Locate the cell with the specified text and output its [X, Y] center coordinate. 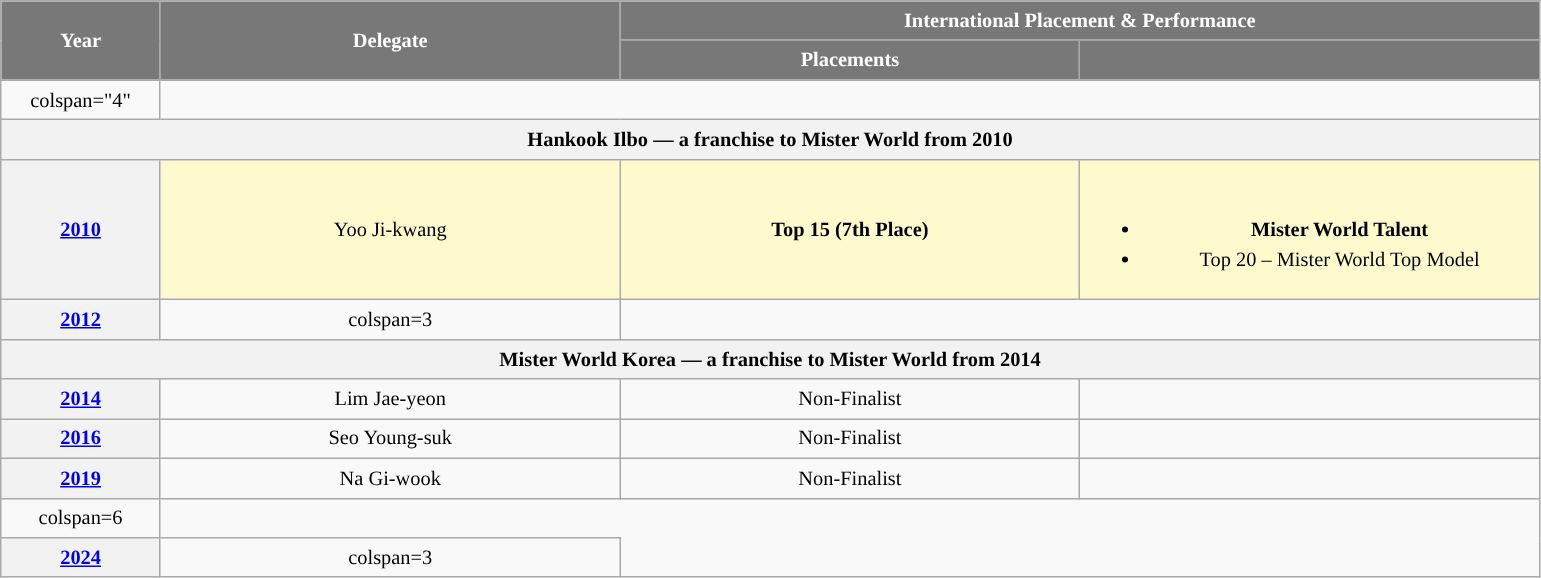
Lim Jae-yeon [390, 399]
Mister World TalentTop 20 – Mister World Top Model [1310, 229]
Placements [850, 60]
Year [81, 40]
Delegate [390, 40]
Hankook Ilbo — a franchise to Mister World from 2010 [770, 139]
2010 [81, 229]
2012 [81, 319]
Seo Young-suk [390, 438]
2016 [81, 438]
2014 [81, 399]
International Placement & Performance [1080, 20]
2019 [81, 478]
Top 15 (7th Place) [850, 229]
Mister World Korea — a franchise to Mister World from 2014 [770, 359]
2024 [81, 557]
Yoo Ji-kwang [390, 229]
colspan=6 [81, 518]
colspan="4" [81, 100]
Na Gi-wook [390, 478]
